For the text-containing cell, return its midpoint in (x, y) coordinate format. 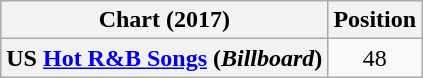
Chart (2017) (164, 20)
US Hot R&B Songs (Billboard) (164, 58)
Position (375, 20)
48 (375, 58)
